From the cell containing the given text, extract its center point as [X, Y] coordinate. 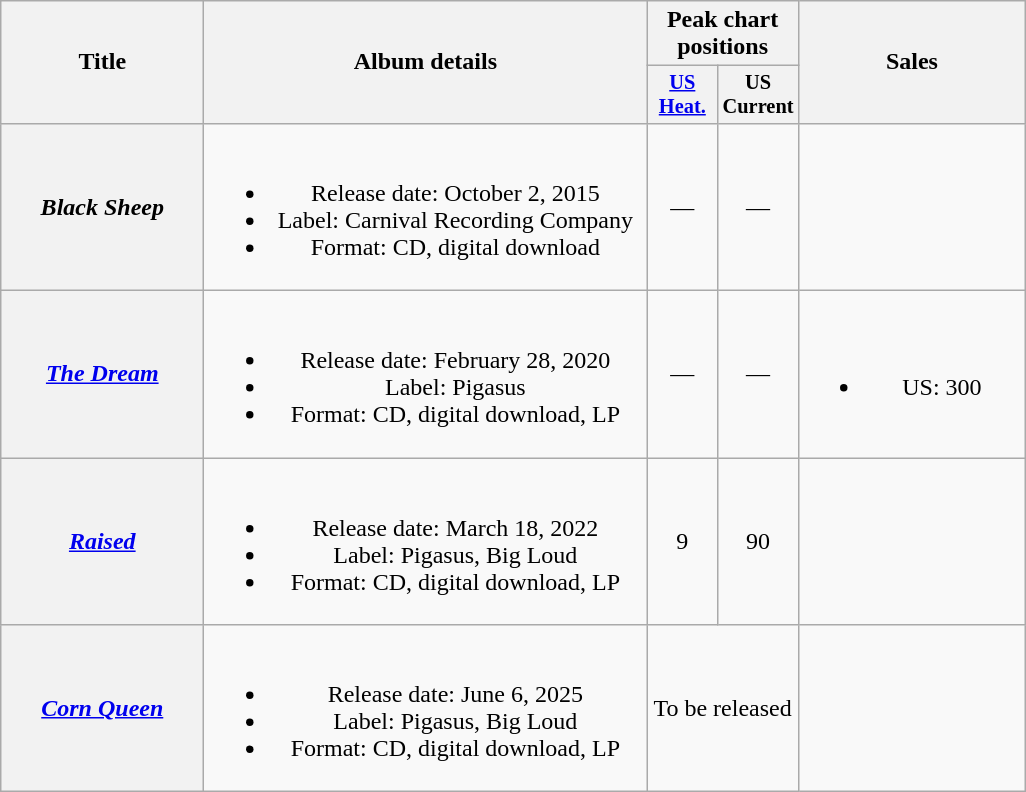
Album details [426, 62]
Release date: October 2, 2015Label: Carnival Recording CompanyFormat: CD, digital download [426, 206]
USHeat. [682, 95]
Sales [912, 62]
Release date: June 6, 2025Label: Pigasus, Big LoudFormat: CD, digital download, LP [426, 708]
Peak chart positions [723, 34]
To be released [723, 708]
Release date: March 18, 2022Label: Pigasus, Big LoudFormat: CD, digital download, LP [426, 542]
USCurrent [758, 95]
Raised [102, 542]
US: 300 [912, 374]
Release date: February 28, 2020Label: PigasusFormat: CD, digital download, LP [426, 374]
9 [682, 542]
The Dream [102, 374]
90 [758, 542]
Corn Queen [102, 708]
Title [102, 62]
Black Sheep [102, 206]
